From the cell containing the given text, extract its center point as [X, Y] coordinate. 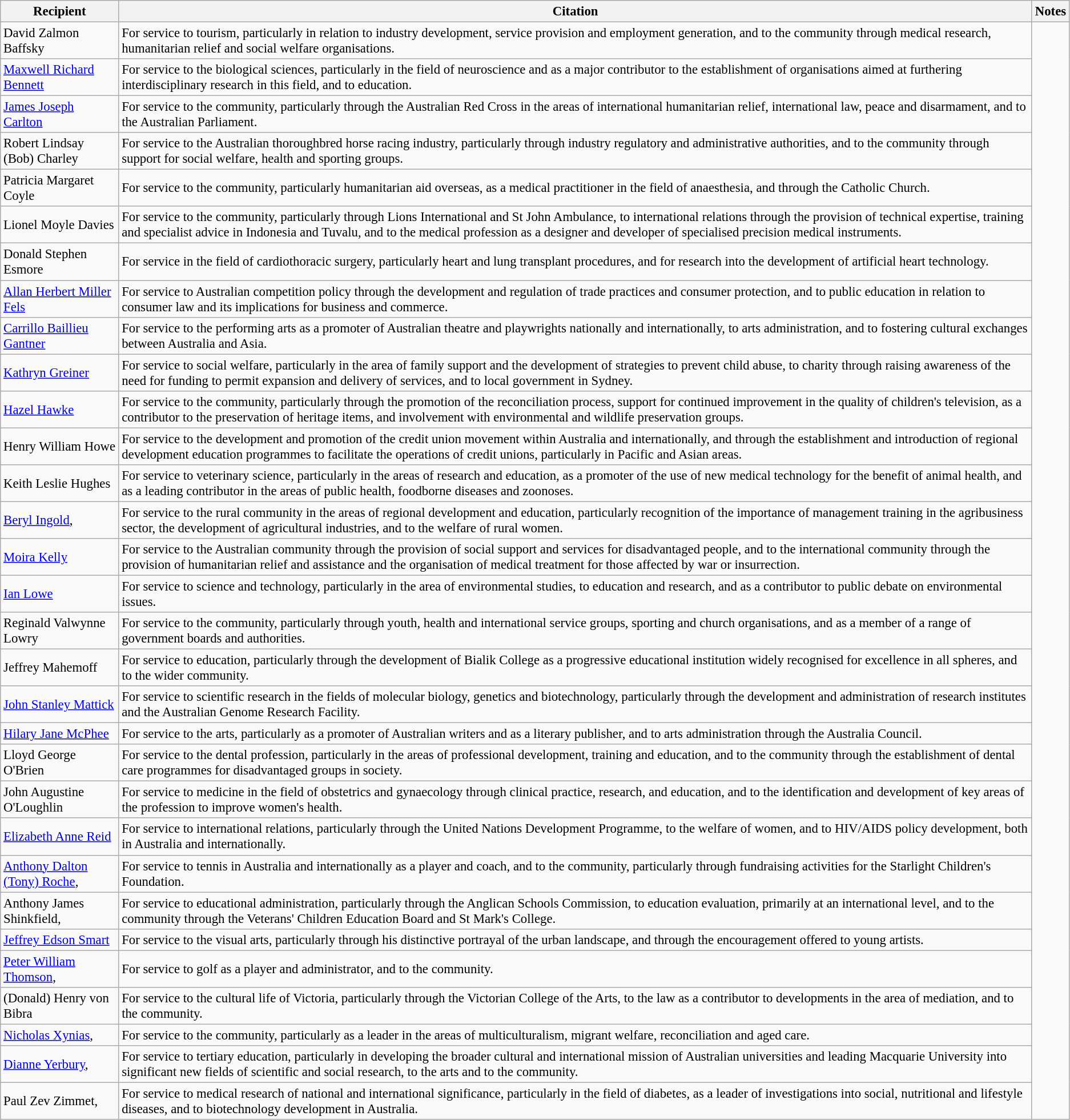
Reginald Valwynne Lowry [59, 631]
Elizabeth Anne Reid [59, 837]
Jeffrey Mahemoff [59, 668]
Nicholas Xynias, [59, 1035]
Paul Zev Zimmet, [59, 1101]
Anthony James Shinkfield, [59, 910]
Keith Leslie Hughes [59, 483]
Jeffrey Edson Smart [59, 940]
Anthony Dalton (Tony) Roche, [59, 874]
Peter William Thomson, [59, 969]
Kathryn Greiner [59, 372]
For service to golf as a player and administrator, and to the community. [576, 969]
David Zalmon Baffsky [59, 41]
Lionel Moyle Davies [59, 225]
Dianne Yerbury, [59, 1065]
Robert Lindsay (Bob) Charley [59, 151]
John Stanley Mattick [59, 705]
Carrillo Baillieu Gantner [59, 336]
Patricia Margaret Coyle [59, 188]
Henry William Howe [59, 447]
Ian Lowe [59, 594]
Citation [576, 11]
Hilary Jane McPhee [59, 734]
James Joseph Carlton [59, 114]
Lloyd George O'Brien [59, 763]
Moira Kelly [59, 557]
For service to the community, particularly as a leader in the areas of multiculturalism, migrant welfare, reconciliation and aged care. [576, 1035]
(Donald) Henry von Bibra [59, 1006]
Notes [1051, 11]
Hazel Hawke [59, 409]
Allan Herbert Miller Fels [59, 299]
Recipient [59, 11]
Maxwell Richard Bennett [59, 78]
Beryl Ingold, [59, 520]
John Augustine O'Loughlin [59, 800]
Donald Stephen Esmore [59, 262]
